Output the [X, Y] coordinate of the center of the cell containing the given text.  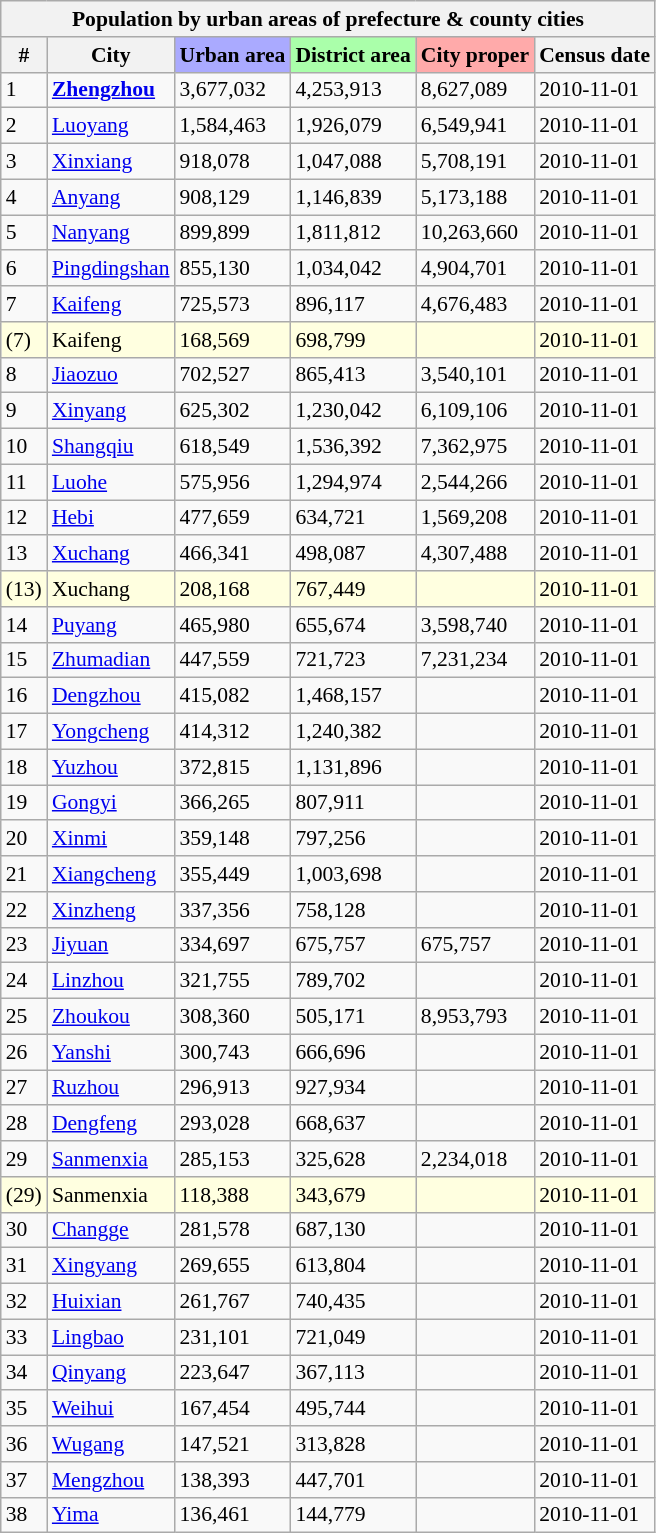
17 [24, 732]
927,934 [352, 1088]
1,584,463 [233, 126]
16 [24, 696]
613,804 [352, 1266]
33 [24, 1337]
12 [24, 518]
758,128 [352, 910]
5,708,191 [475, 162]
23 [24, 945]
Zhumadian [111, 660]
725,573 [233, 304]
223,647 [233, 1373]
Pingdingshan [111, 269]
334,697 [233, 945]
Hebi [111, 518]
740,435 [352, 1302]
26 [24, 1052]
Jiyuan [111, 945]
618,549 [233, 447]
Yanshi [111, 1052]
14 [24, 625]
Xingyang [111, 1266]
167,454 [233, 1409]
3,677,032 [233, 90]
2,544,266 [475, 482]
1,926,079 [352, 126]
415,082 [233, 696]
366,265 [233, 803]
7 [24, 304]
32 [24, 1302]
8 [24, 375]
6,549,941 [475, 126]
Census date [594, 55]
5 [24, 233]
Xinyang [111, 411]
4,904,701 [475, 269]
Yima [111, 1515]
359,148 [233, 839]
308,360 [233, 1017]
Dengfeng [111, 1124]
666,696 [352, 1052]
7,362,975 [475, 447]
Urban area [233, 55]
3,540,101 [475, 375]
18 [24, 767]
27 [24, 1088]
767,449 [352, 589]
Luohe [111, 482]
Zhoukou [111, 1017]
687,130 [352, 1230]
22 [24, 910]
698,799 [352, 340]
11 [24, 482]
Xinmi [111, 839]
# [24, 55]
19 [24, 803]
807,911 [352, 803]
10 [24, 447]
1 [24, 90]
City [111, 55]
13 [24, 554]
138,393 [233, 1480]
1,536,392 [352, 447]
Dengzhou [111, 696]
908,129 [233, 197]
896,117 [352, 304]
1,131,896 [352, 767]
Mengzhou [111, 1480]
1,034,042 [352, 269]
Puyang [111, 625]
36 [24, 1444]
25 [24, 1017]
Linzhou [111, 981]
9 [24, 411]
3 [24, 162]
2,234,018 [475, 1159]
721,049 [352, 1337]
8,953,793 [475, 1017]
136,461 [233, 1515]
1,294,974 [352, 482]
Weihui [111, 1409]
8,627,089 [475, 90]
337,356 [233, 910]
899,899 [233, 233]
668,637 [352, 1124]
Gongyi [111, 803]
721,723 [352, 660]
6 [24, 269]
24 [24, 981]
465,980 [233, 625]
495,744 [352, 1409]
855,130 [233, 269]
325,628 [352, 1159]
355,449 [233, 874]
Jiaozuo [111, 375]
Yongcheng [111, 732]
Qinyang [111, 1373]
797,256 [352, 839]
10,263,660 [475, 233]
575,956 [233, 482]
Shangqiu [111, 447]
1,003,698 [352, 874]
4 [24, 197]
Zhengzhou [111, 90]
Nanyang [111, 233]
1,240,382 [352, 732]
Huixian [111, 1302]
702,527 [233, 375]
447,559 [233, 660]
Luoyang [111, 126]
118,388 [233, 1195]
343,679 [352, 1195]
1,569,208 [475, 518]
296,913 [233, 1088]
15 [24, 660]
1,468,157 [352, 696]
Lingbao [111, 1337]
300,743 [233, 1052]
147,521 [233, 1444]
4,307,488 [475, 554]
6,109,106 [475, 411]
Wugang [111, 1444]
634,721 [352, 518]
Yuzhou [111, 767]
208,168 [233, 589]
(13) [24, 589]
168,569 [233, 340]
37 [24, 1480]
Xinxiang [111, 162]
498,087 [352, 554]
269,655 [233, 1266]
231,101 [233, 1337]
1,230,042 [352, 411]
789,702 [352, 981]
1,047,088 [352, 162]
261,767 [233, 1302]
1,811,812 [352, 233]
20 [24, 839]
414,312 [233, 732]
321,755 [233, 981]
35 [24, 1409]
4,676,483 [475, 304]
(29) [24, 1195]
1,146,839 [352, 197]
29 [24, 1159]
372,815 [233, 767]
865,413 [352, 375]
4,253,913 [352, 90]
3,598,740 [475, 625]
367,113 [352, 1373]
34 [24, 1373]
21 [24, 874]
655,674 [352, 625]
447,701 [352, 1480]
5,173,188 [475, 197]
Changge [111, 1230]
505,171 [352, 1017]
7,231,234 [475, 660]
Population by urban areas of prefecture & county cities [328, 19]
918,078 [233, 162]
31 [24, 1266]
38 [24, 1515]
313,828 [352, 1444]
Xiangcheng [111, 874]
District area [352, 55]
28 [24, 1124]
Anyang [111, 197]
625,302 [233, 411]
293,028 [233, 1124]
281,578 [233, 1230]
285,153 [233, 1159]
2 [24, 126]
477,659 [233, 518]
466,341 [233, 554]
144,779 [352, 1515]
Xinzheng [111, 910]
30 [24, 1230]
City proper [475, 55]
(7) [24, 340]
Ruzhou [111, 1088]
